Identify which cell holds the provided text, then report its [X, Y] central coordinate. 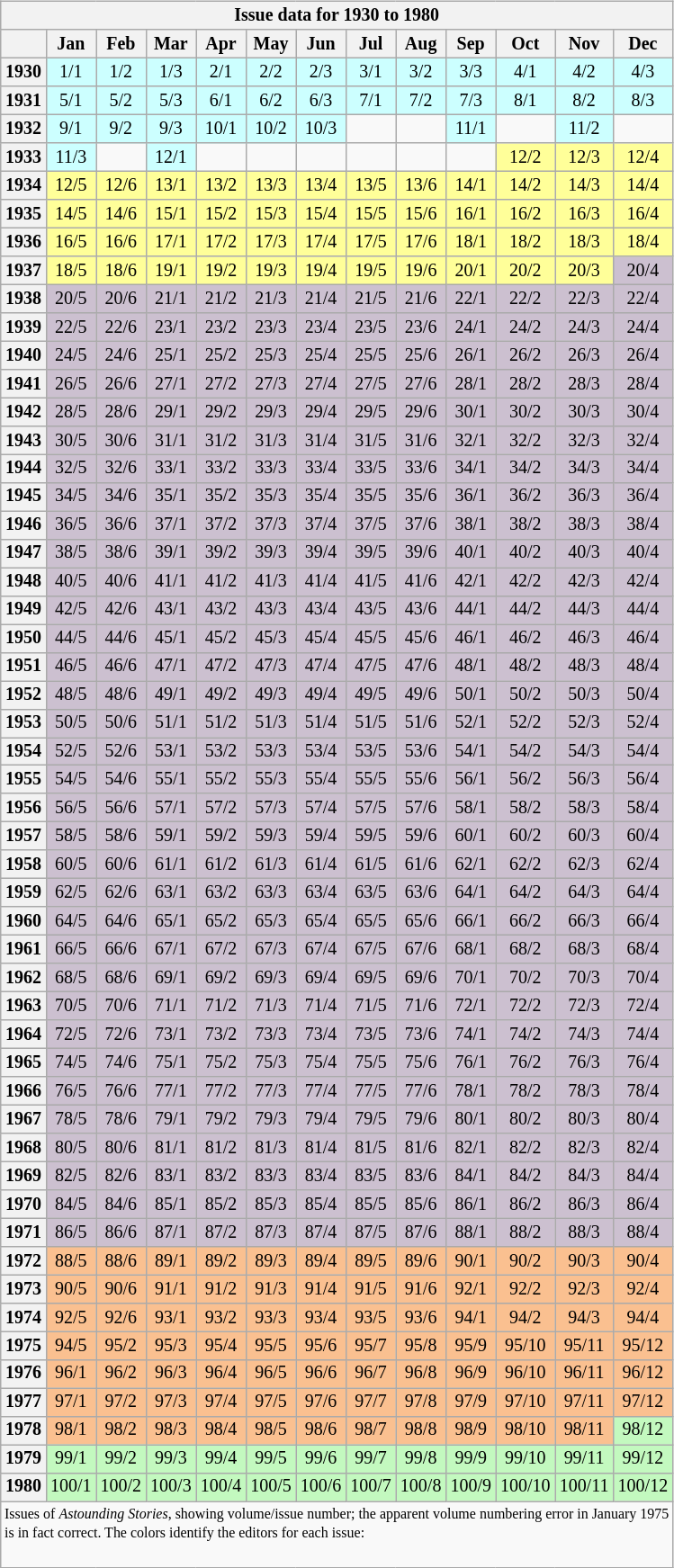
74/5 [71, 1063]
77/5 [371, 1090]
48/3 [585, 666]
60/3 [585, 837]
27/5 [371, 383]
1942 [23, 412]
62/5 [71, 892]
82/3 [585, 1148]
19/6 [421, 270]
1944 [23, 468]
65/4 [321, 921]
54/6 [121, 779]
20/2 [526, 270]
17/2 [221, 241]
27/3 [271, 383]
40/1 [471, 552]
78/2 [526, 1090]
69/1 [171, 977]
32/2 [526, 441]
89/2 [221, 1261]
14/3 [585, 185]
1943 [23, 441]
82/2 [526, 1148]
14/1 [471, 185]
20/6 [121, 299]
71/5 [371, 1006]
55/6 [421, 779]
61/1 [171, 864]
20/1 [471, 270]
22/6 [121, 327]
Dec [643, 43]
62/3 [585, 864]
22/5 [71, 327]
29/6 [421, 412]
46/5 [71, 666]
77/6 [421, 1090]
65/2 [221, 921]
7/2 [421, 101]
53/6 [421, 752]
24/1 [471, 327]
32/6 [121, 468]
68/4 [643, 950]
73/5 [371, 1035]
51/2 [221, 723]
96/11 [585, 1373]
64/4 [643, 892]
77/2 [221, 1090]
1978 [23, 1430]
88/4 [643, 1232]
1969 [23, 1175]
78/1 [471, 1090]
12/2 [526, 157]
45/1 [171, 639]
25/5 [371, 354]
May [271, 43]
70/5 [71, 1006]
96/2 [121, 1373]
56/1 [471, 779]
45/4 [321, 639]
39/5 [371, 552]
41/3 [271, 581]
96/4 [221, 1373]
18/4 [643, 241]
95/11 [585, 1346]
79/3 [271, 1119]
57/1 [171, 808]
1939 [23, 327]
85/4 [321, 1204]
1951 [23, 666]
34/5 [71, 497]
96/9 [471, 1373]
89/3 [271, 1261]
39/1 [171, 552]
95/9 [471, 1346]
16/4 [643, 214]
100/2 [121, 1486]
84/2 [526, 1175]
92/3 [585, 1288]
26/5 [71, 383]
48/4 [643, 666]
55/4 [321, 779]
66/3 [585, 921]
87/1 [171, 1232]
83/3 [271, 1175]
98/1 [71, 1430]
23/6 [421, 327]
89/6 [421, 1261]
47/1 [171, 666]
99/4 [221, 1459]
58/1 [471, 808]
73/3 [271, 1035]
36/2 [526, 497]
87/3 [271, 1232]
74/3 [585, 1035]
67/4 [321, 950]
4/3 [643, 72]
68/6 [121, 977]
97/7 [371, 1402]
1974 [23, 1317]
1975 [23, 1346]
41/4 [321, 581]
40/3 [585, 552]
17/3 [271, 241]
59/3 [271, 837]
57/6 [421, 808]
Feb [121, 43]
99/5 [271, 1459]
33/5 [371, 468]
59/1 [171, 837]
13/6 [421, 185]
62/6 [121, 892]
1946 [23, 525]
99/3 [171, 1459]
98/6 [321, 1430]
53/5 [371, 752]
97/6 [321, 1402]
100/5 [271, 1486]
1967 [23, 1119]
69/4 [321, 977]
23/1 [171, 327]
55/5 [371, 779]
1934 [23, 185]
89/4 [321, 1261]
48/6 [121, 694]
50/3 [585, 694]
95/6 [321, 1346]
7/3 [471, 101]
21/5 [371, 299]
72/3 [585, 1006]
18/1 [471, 241]
78/5 [71, 1119]
12/1 [171, 157]
25/3 [271, 354]
82/4 [643, 1148]
71/4 [321, 1006]
1933 [23, 157]
80/6 [121, 1148]
27/1 [171, 383]
74/2 [526, 1035]
81/4 [321, 1148]
4/1 [526, 72]
79/1 [171, 1119]
17/1 [171, 241]
83/5 [371, 1175]
1952 [23, 694]
38/3 [585, 525]
58/4 [643, 808]
38/6 [121, 552]
32/5 [71, 468]
50/6 [121, 723]
29/1 [171, 412]
1936 [23, 241]
26/6 [121, 383]
Aug [421, 43]
97/12 [643, 1402]
51/5 [371, 723]
1941 [23, 383]
65/3 [271, 921]
22/3 [585, 299]
51/3 [271, 723]
62/1 [471, 864]
18/3 [585, 241]
87/4 [321, 1232]
73/4 [321, 1035]
71/6 [421, 1006]
85/6 [421, 1204]
12/3 [585, 157]
29/4 [321, 412]
95/3 [171, 1346]
22/4 [643, 299]
Mar [171, 43]
42/2 [526, 581]
92/1 [471, 1288]
36/4 [643, 497]
17/4 [321, 241]
52/3 [585, 723]
1965 [23, 1063]
31/4 [321, 441]
80/1 [471, 1119]
98/9 [471, 1430]
70/3 [585, 977]
8/3 [643, 101]
41/2 [221, 581]
57/2 [221, 808]
88/1 [471, 1232]
47/4 [321, 666]
79/2 [221, 1119]
23/3 [271, 327]
1979 [23, 1459]
66/1 [471, 921]
28/4 [643, 383]
99/8 [421, 1459]
47/2 [221, 666]
64/3 [585, 892]
44/4 [643, 610]
1/2 [121, 72]
53/4 [321, 752]
56/3 [585, 779]
76/6 [121, 1090]
36/5 [71, 525]
68/5 [71, 977]
38/4 [643, 525]
1977 [23, 1402]
60/6 [121, 864]
63/1 [171, 892]
30/5 [71, 441]
72/1 [471, 1006]
45/2 [221, 639]
75/4 [321, 1063]
5/2 [121, 101]
31/1 [171, 441]
7/1 [371, 101]
94/1 [471, 1317]
1966 [23, 1090]
68/3 [585, 950]
100/12 [643, 1486]
59/2 [221, 837]
90/1 [471, 1261]
89/5 [371, 1261]
30/1 [471, 412]
33/1 [171, 468]
3/2 [421, 72]
38/5 [71, 552]
90/2 [526, 1261]
99/9 [471, 1459]
75/5 [371, 1063]
100/11 [585, 1486]
1973 [23, 1288]
14/2 [526, 185]
93/6 [421, 1317]
75/1 [171, 1063]
100/6 [321, 1486]
43/3 [271, 610]
96/8 [421, 1373]
11/2 [585, 130]
65/1 [171, 921]
67/5 [371, 950]
3/3 [471, 72]
88/3 [585, 1232]
39/6 [421, 552]
97/4 [221, 1402]
86/4 [643, 1204]
99/11 [585, 1459]
50/1 [471, 694]
97/5 [271, 1402]
47/6 [421, 666]
78/6 [121, 1119]
84/3 [585, 1175]
25/2 [221, 354]
97/11 [585, 1402]
66/2 [526, 921]
Oct [526, 43]
29/3 [271, 412]
58/5 [71, 837]
92/5 [71, 1317]
1957 [23, 837]
92/4 [643, 1288]
59/4 [321, 837]
1938 [23, 299]
12/5 [71, 185]
64/1 [471, 892]
91/2 [221, 1288]
1/3 [171, 72]
8/1 [526, 101]
42/4 [643, 581]
68/1 [471, 950]
97/10 [526, 1402]
29/2 [221, 412]
49/4 [321, 694]
70/1 [471, 977]
41/5 [371, 581]
65/6 [421, 921]
24/2 [526, 327]
2/2 [271, 72]
43/4 [321, 610]
57/3 [271, 808]
88/2 [526, 1232]
60/5 [71, 864]
10/1 [221, 130]
14/4 [643, 185]
19/3 [271, 270]
95/8 [421, 1346]
75/3 [271, 1063]
83/6 [421, 1175]
1962 [23, 977]
30/6 [121, 441]
46/4 [643, 639]
19/5 [371, 270]
17/5 [371, 241]
62/2 [526, 864]
26/1 [471, 354]
1964 [23, 1035]
82/5 [71, 1175]
91/1 [171, 1288]
21/4 [321, 299]
34/3 [585, 468]
53/3 [271, 752]
74/6 [121, 1063]
96/10 [526, 1373]
1945 [23, 497]
23/2 [221, 327]
64/6 [121, 921]
1980 [23, 1486]
19/4 [321, 270]
79/6 [421, 1119]
100/1 [71, 1486]
92/2 [526, 1288]
26/2 [526, 354]
45/3 [271, 639]
41/1 [171, 581]
67/1 [171, 950]
47/3 [271, 666]
52/6 [121, 752]
15/1 [171, 214]
15/2 [221, 214]
72/4 [643, 1006]
1949 [23, 610]
74/4 [643, 1035]
35/5 [371, 497]
34/6 [121, 497]
86/1 [471, 1204]
88/5 [71, 1261]
Jan [71, 43]
1940 [23, 354]
74/1 [471, 1035]
97/1 [71, 1402]
100/3 [171, 1486]
16/6 [121, 241]
82/1 [471, 1148]
87/6 [421, 1232]
35/2 [221, 497]
35/6 [421, 497]
31/5 [371, 441]
91/4 [321, 1288]
94/2 [526, 1317]
69/3 [271, 977]
86/3 [585, 1204]
1930 [23, 72]
93/4 [321, 1317]
63/2 [221, 892]
97/2 [121, 1402]
2/1 [221, 72]
71/3 [271, 1006]
81/1 [171, 1148]
79/4 [321, 1119]
25/6 [421, 354]
67/3 [271, 950]
85/2 [221, 1204]
23/4 [321, 327]
42/3 [585, 581]
84/5 [71, 1204]
42/5 [71, 610]
28/5 [71, 412]
98/7 [371, 1430]
19/2 [221, 270]
15/6 [421, 214]
21/2 [221, 299]
61/3 [271, 864]
28/6 [121, 412]
90/5 [71, 1288]
40/5 [71, 581]
56/2 [526, 779]
84/1 [471, 1175]
1947 [23, 552]
39/4 [321, 552]
58/3 [585, 808]
10/3 [321, 130]
3/1 [371, 72]
97/9 [471, 1402]
77/1 [171, 1090]
16/2 [526, 214]
94/3 [585, 1317]
12/6 [121, 185]
100/10 [526, 1486]
1/1 [71, 72]
53/1 [171, 752]
71/1 [171, 1006]
32/3 [585, 441]
70/2 [526, 977]
49/3 [271, 694]
52/2 [526, 723]
93/2 [221, 1317]
1963 [23, 1006]
83/4 [321, 1175]
99/10 [526, 1459]
100/8 [421, 1486]
35/3 [271, 497]
46/1 [471, 639]
98/4 [221, 1430]
1953 [23, 723]
14/6 [121, 214]
63/4 [321, 892]
24/3 [585, 327]
86/6 [121, 1232]
58/2 [526, 808]
Nov [585, 43]
46/6 [121, 666]
98/3 [171, 1430]
23/5 [371, 327]
1961 [23, 950]
64/5 [71, 921]
96/3 [171, 1373]
17/6 [421, 241]
88/6 [121, 1261]
75/2 [221, 1063]
40/2 [526, 552]
37/3 [271, 525]
61/6 [421, 864]
95/7 [371, 1346]
67/6 [421, 950]
33/2 [221, 468]
6/2 [271, 101]
60/2 [526, 837]
34/2 [526, 468]
15/3 [271, 214]
79/5 [371, 1119]
25/1 [171, 354]
92/6 [121, 1317]
36/1 [471, 497]
44/2 [526, 610]
1935 [23, 214]
43/5 [371, 610]
61/4 [321, 864]
15/5 [371, 214]
80/5 [71, 1148]
75/6 [421, 1063]
31/3 [271, 441]
Jul [371, 43]
41/6 [421, 581]
24/6 [121, 354]
11/3 [71, 157]
12/4 [643, 157]
1958 [23, 864]
69/5 [371, 977]
48/5 [71, 694]
84/4 [643, 1175]
33/3 [271, 468]
21/6 [421, 299]
100/9 [471, 1486]
44/1 [471, 610]
13/2 [221, 185]
5/3 [171, 101]
93/1 [171, 1317]
93/5 [371, 1317]
1960 [23, 921]
20/3 [585, 270]
66/6 [121, 950]
56/4 [643, 779]
95/12 [643, 1346]
91/6 [421, 1288]
26/3 [585, 354]
32/1 [471, 441]
18/6 [121, 270]
94/5 [71, 1346]
16/5 [71, 241]
87/2 [221, 1232]
80/4 [643, 1119]
99/12 [643, 1459]
73/1 [171, 1035]
95/10 [526, 1346]
55/2 [221, 779]
85/3 [271, 1204]
96/12 [643, 1373]
42/1 [471, 581]
50/4 [643, 694]
28/2 [526, 383]
47/5 [371, 666]
1932 [23, 130]
5/1 [71, 101]
18/5 [71, 270]
25/4 [321, 354]
70/6 [121, 1006]
73/6 [421, 1035]
9/2 [121, 130]
10/2 [271, 130]
54/5 [71, 779]
96/1 [71, 1373]
52/1 [471, 723]
43/6 [421, 610]
98/11 [585, 1430]
97/8 [421, 1402]
100/4 [221, 1486]
1956 [23, 808]
40/6 [121, 581]
90/6 [121, 1288]
51/1 [171, 723]
Sep [471, 43]
81/2 [221, 1148]
49/2 [221, 694]
78/4 [643, 1090]
83/2 [221, 1175]
4/2 [585, 72]
80/2 [526, 1119]
91/3 [271, 1288]
98/8 [421, 1430]
31/2 [221, 441]
85/1 [171, 1204]
85/5 [371, 1204]
11/1 [471, 130]
49/6 [421, 694]
6/3 [321, 101]
8/2 [585, 101]
33/6 [421, 468]
86/2 [526, 1204]
65/5 [371, 921]
1931 [23, 101]
30/4 [643, 412]
63/3 [271, 892]
98/2 [121, 1430]
1954 [23, 752]
96/7 [371, 1373]
46/3 [585, 639]
54/4 [643, 752]
53/2 [221, 752]
72/5 [71, 1035]
58/6 [121, 837]
9/1 [71, 130]
80/3 [585, 1119]
33/4 [321, 468]
35/1 [171, 497]
45/6 [421, 639]
39/2 [221, 552]
81/6 [421, 1148]
24/5 [71, 354]
1971 [23, 1232]
Apr [221, 43]
68/2 [526, 950]
81/3 [271, 1148]
56/6 [121, 808]
37/1 [171, 525]
1948 [23, 581]
69/6 [421, 977]
84/6 [121, 1204]
Jun [321, 43]
64/2 [526, 892]
29/5 [371, 412]
62/4 [643, 864]
16/3 [585, 214]
30/3 [585, 412]
31/6 [421, 441]
13/5 [371, 185]
1972 [23, 1261]
95/2 [121, 1346]
76/4 [643, 1063]
1955 [23, 779]
55/3 [271, 779]
78/3 [585, 1090]
36/6 [121, 525]
43/1 [171, 610]
90/4 [643, 1261]
95/4 [221, 1346]
99/7 [371, 1459]
13/3 [271, 185]
44/6 [121, 639]
72/6 [121, 1035]
56/5 [71, 808]
51/4 [321, 723]
21/3 [271, 299]
40/4 [643, 552]
87/5 [371, 1232]
66/4 [643, 921]
38/1 [471, 525]
54/3 [585, 752]
1976 [23, 1373]
20/4 [643, 270]
22/1 [471, 299]
63/6 [421, 892]
89/1 [171, 1261]
76/1 [471, 1063]
51/6 [421, 723]
34/1 [471, 468]
1968 [23, 1148]
67/2 [221, 950]
38/2 [526, 525]
37/5 [371, 525]
32/4 [643, 441]
77/4 [321, 1090]
49/1 [171, 694]
37/2 [221, 525]
21/1 [171, 299]
52/5 [71, 752]
19/1 [171, 270]
43/2 [221, 610]
44/5 [71, 639]
57/5 [371, 808]
44/3 [585, 610]
9/3 [171, 130]
61/2 [221, 864]
28/3 [585, 383]
59/5 [371, 837]
96/5 [271, 1373]
1937 [23, 270]
55/1 [171, 779]
100/7 [371, 1486]
60/1 [471, 837]
46/2 [526, 639]
86/5 [71, 1232]
16/1 [471, 214]
18/2 [526, 241]
98/5 [271, 1430]
60/4 [643, 837]
1950 [23, 639]
77/3 [271, 1090]
Issue data for 1930 to 1980 [337, 16]
57/4 [321, 808]
37/6 [421, 525]
14/5 [71, 214]
35/4 [321, 497]
42/6 [121, 610]
82/6 [121, 1175]
83/1 [171, 1175]
72/2 [526, 1006]
90/3 [585, 1261]
26/4 [643, 354]
1959 [23, 892]
91/5 [371, 1288]
94/4 [643, 1317]
36/3 [585, 497]
70/4 [643, 977]
99/6 [321, 1459]
27/6 [421, 383]
45/5 [371, 639]
54/1 [471, 752]
98/10 [526, 1430]
95/5 [271, 1346]
1970 [23, 1204]
76/2 [526, 1063]
71/2 [221, 1006]
99/2 [121, 1459]
39/3 [271, 552]
59/6 [421, 837]
69/2 [221, 977]
22/2 [526, 299]
24/4 [643, 327]
73/2 [221, 1035]
54/2 [526, 752]
76/3 [585, 1063]
27/2 [221, 383]
30/2 [526, 412]
96/6 [321, 1373]
52/4 [643, 723]
15/4 [321, 214]
27/4 [321, 383]
13/4 [321, 185]
49/5 [371, 694]
50/2 [526, 694]
76/5 [71, 1090]
13/1 [171, 185]
48/2 [526, 666]
20/5 [71, 299]
6/1 [221, 101]
97/3 [171, 1402]
28/1 [471, 383]
50/5 [71, 723]
2/3 [321, 72]
48/1 [471, 666]
63/5 [371, 892]
66/5 [71, 950]
99/1 [71, 1459]
81/5 [371, 1148]
98/12 [643, 1430]
61/5 [371, 864]
93/3 [271, 1317]
34/4 [643, 468]
37/4 [321, 525]
